Output the [X, Y] coordinate of the center of the cell containing the given text.  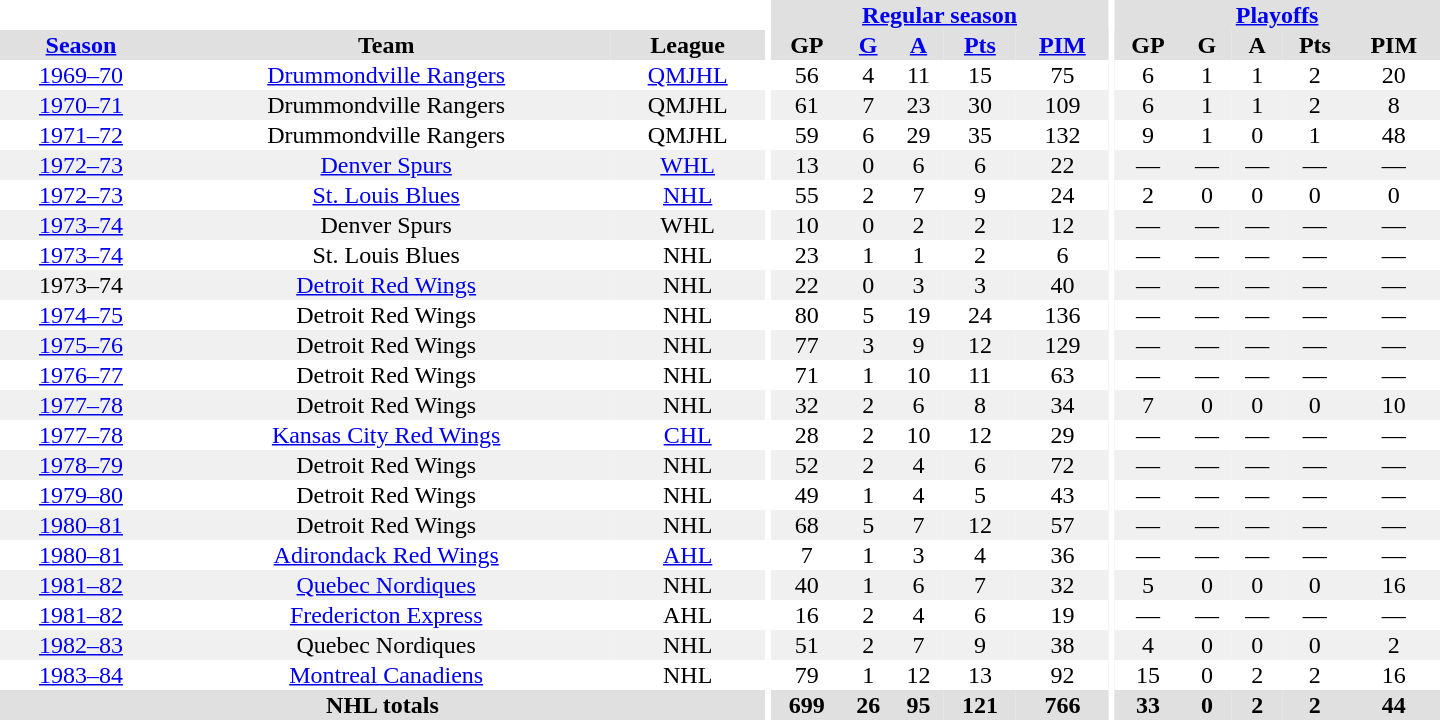
75 [1062, 75]
1970–71 [81, 105]
1978–79 [81, 465]
26 [868, 705]
72 [1062, 465]
59 [808, 135]
55 [808, 195]
League [687, 45]
38 [1062, 645]
Season [81, 45]
1971–72 [81, 135]
95 [918, 705]
1979–80 [81, 495]
699 [808, 705]
Playoffs [1277, 15]
121 [980, 705]
1974–75 [81, 315]
49 [808, 495]
61 [808, 105]
79 [808, 675]
CHL [687, 435]
1982–83 [81, 645]
1976–77 [81, 375]
68 [808, 525]
NHL totals [382, 705]
Montreal Canadiens [386, 675]
Team [386, 45]
80 [808, 315]
109 [1062, 105]
132 [1062, 135]
766 [1062, 705]
129 [1062, 345]
57 [1062, 525]
28 [808, 435]
136 [1062, 315]
1983–84 [81, 675]
Adirondack Red Wings [386, 555]
63 [1062, 375]
33 [1148, 705]
48 [1394, 135]
1975–76 [81, 345]
52 [808, 465]
20 [1394, 75]
Kansas City Red Wings [386, 435]
92 [1062, 675]
36 [1062, 555]
Fredericton Express [386, 615]
35 [980, 135]
77 [808, 345]
34 [1062, 405]
30 [980, 105]
44 [1394, 705]
51 [808, 645]
56 [808, 75]
43 [1062, 495]
Regular season [940, 15]
1969–70 [81, 75]
71 [808, 375]
